Locate the cell with the specified text and output its (X, Y) center coordinate. 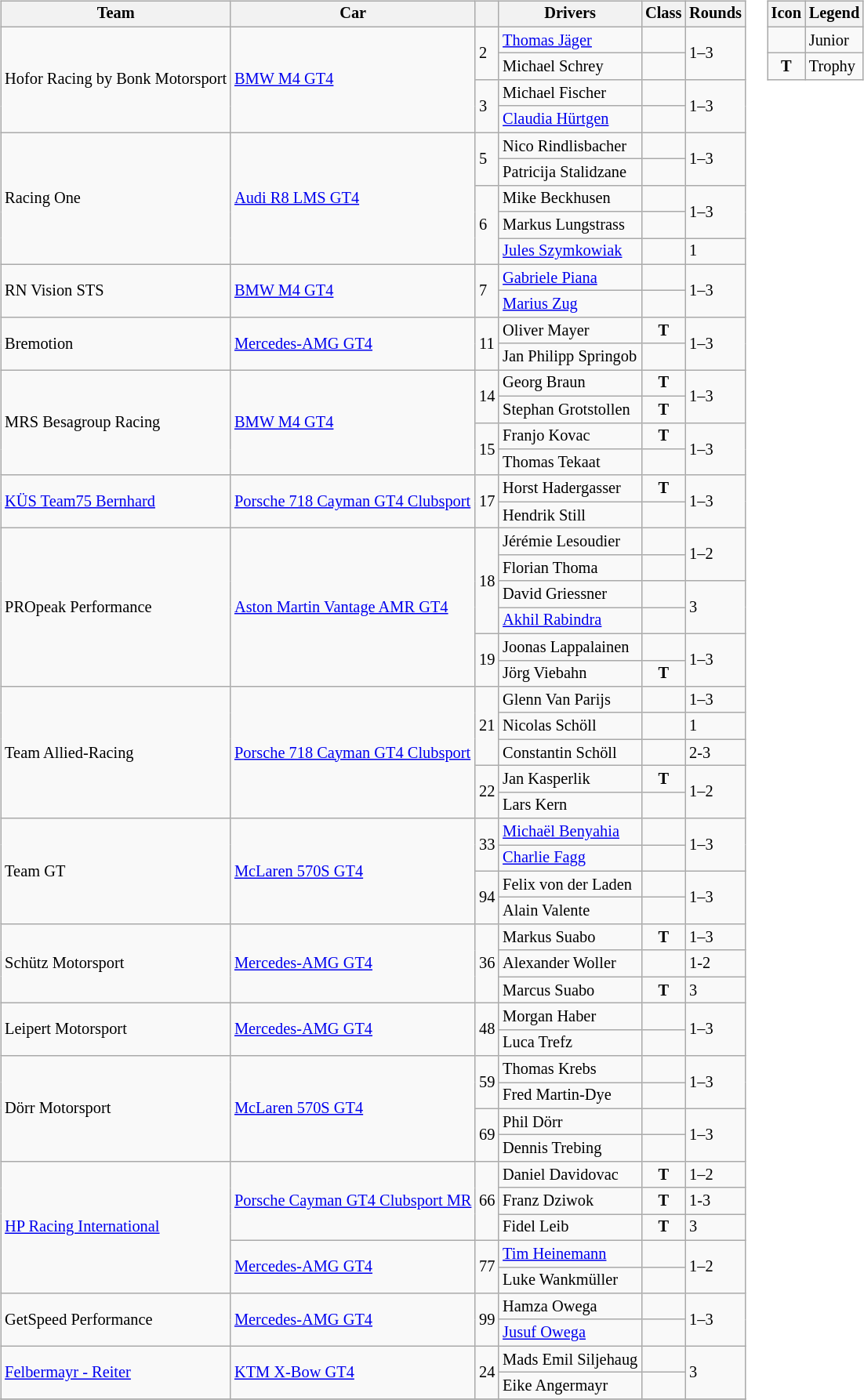
Team Allied-Racing (116, 753)
Felix von der Laden (570, 884)
Daniel Davidovac (570, 1175)
Jan Philipp Springob (570, 357)
Marcus Suabo (570, 990)
Icon (786, 14)
Georg Braun (570, 383)
15 (487, 448)
Eike Angermayr (570, 1386)
Tim Heinemann (570, 1253)
Michaël Benyahia (570, 832)
Horst Hadergasser (570, 488)
Fred Martin-Dye (570, 1096)
24 (487, 1372)
Stephan Grotstollen (570, 409)
Oliver Mayer (570, 331)
Dörr Motorsport (116, 1108)
Hamza Owega (570, 1307)
1-2 (715, 963)
19 (487, 660)
Jérémie Lesoudier (570, 542)
Gabriele Piana (570, 277)
Dennis Trebing (570, 1148)
22 (487, 792)
Nico Rindlisbacher (570, 146)
Legend (834, 14)
14 (487, 397)
Schütz Motorsport (116, 964)
Leipert Motorsport (116, 1030)
Alain Valente (570, 911)
Rounds (715, 14)
2 (487, 53)
Constantin Schöll (570, 753)
Car (353, 14)
Team (116, 14)
Charlie Fagg (570, 858)
David Griessner (570, 594)
Jules Szymkowiak (570, 252)
69 (487, 1135)
59 (487, 1082)
Franz Dziwok (570, 1201)
Jan Kasperlik (570, 779)
7 (487, 290)
Akhil Rabindra (570, 621)
Racing One (116, 198)
99 (487, 1320)
Marius Zug (570, 304)
Markus Suabo (570, 938)
Luca Trefz (570, 1043)
Glenn Van Parijs (570, 700)
2-3 (715, 753)
5 (487, 158)
Jörg Viebahn (570, 673)
Luke Wankmüller (570, 1280)
Thomas Tekaat (570, 462)
48 (487, 1030)
66 (487, 1201)
Porsche Cayman GT4 Clubsport MR (353, 1201)
Patricija Stalidzane (570, 172)
Lars Kern (570, 805)
11 (487, 343)
Team GT (116, 872)
KÜS Team75 Bernhard (116, 502)
KTM X-Bow GT4 (353, 1372)
Junior (834, 40)
Hofor Racing by Bonk Motorsport (116, 80)
Mads Emil Siljehaug (570, 1359)
Jusuf Owega (570, 1333)
Class (663, 14)
Mike Beckhusen (570, 198)
GetSpeed Performance (116, 1320)
RN Vision STS (116, 290)
PROpeak Performance (116, 608)
Morgan Haber (570, 1017)
94 (487, 897)
Drivers (570, 14)
Michael Schrey (570, 67)
HP Racing International (116, 1228)
Florian Thoma (570, 568)
36 (487, 964)
Markus Lungstrass (570, 225)
Phil Dörr (570, 1122)
Felbermayr - Reiter (116, 1372)
Bremotion (116, 343)
18 (487, 582)
MRS Besagroup Racing (116, 423)
Trophy (834, 67)
1-3 (715, 1201)
77 (487, 1267)
Franjo Kovac (570, 436)
Aston Martin Vantage AMR GT4 (353, 608)
Nicolas Schöll (570, 726)
33 (487, 845)
Joonas Lappalainen (570, 647)
Audi R8 LMS GT4 (353, 198)
Fidel Leib (570, 1228)
21 (487, 726)
Hendrik Still (570, 515)
Michael Fischer (570, 93)
Thomas Krebs (570, 1069)
17 (487, 502)
6 (487, 224)
Claudia Hürtgen (570, 119)
Thomas Jäger (570, 40)
Alexander Woller (570, 963)
